Search for the cell housing the specified text and yield its [X, Y] center coordinate. 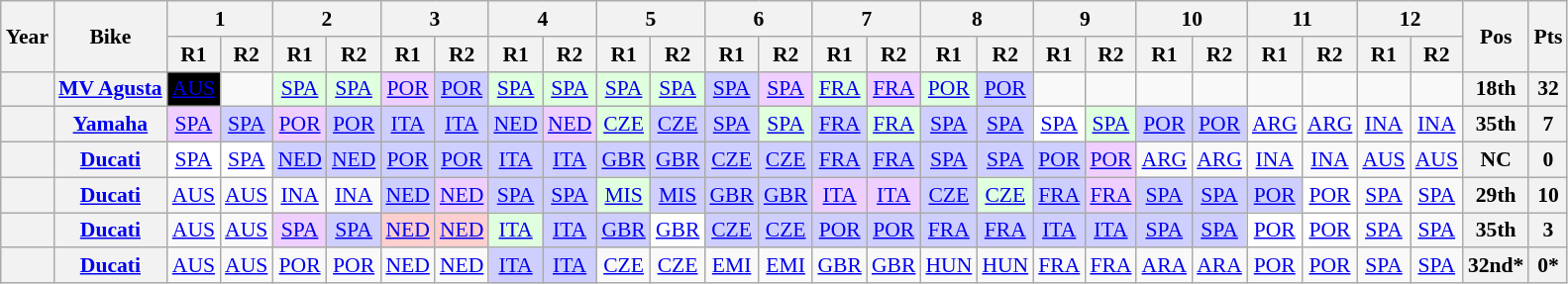
0* [1547, 266]
9 [1085, 19]
18th [1496, 89]
MV Agusta [111, 89]
4 [543, 19]
Bike [111, 36]
32nd* [1496, 266]
Pts [1547, 36]
29th [1496, 195]
Pos [1496, 36]
0 [1547, 160]
8 [977, 19]
12 [1411, 19]
NC [1496, 160]
6 [759, 19]
5 [650, 19]
32 [1547, 89]
11 [1302, 19]
2 [327, 19]
Yamaha [111, 125]
Year [28, 36]
1 [220, 19]
